Find where the given text appears and provide that cell's center as (x, y) coordinate. 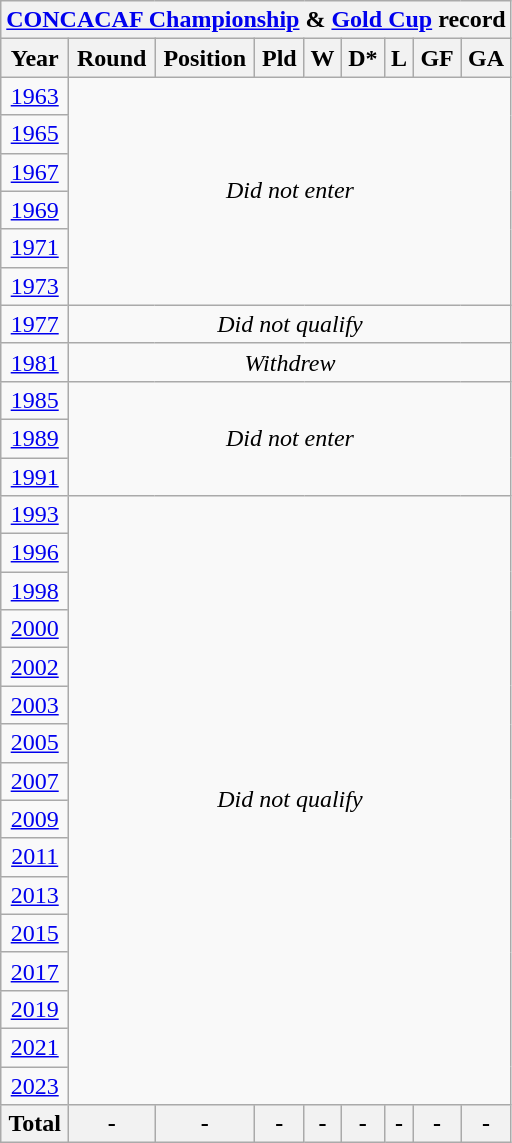
1998 (35, 591)
1993 (35, 515)
2007 (35, 781)
D* (362, 58)
2013 (35, 895)
2005 (35, 743)
1967 (35, 172)
Pld (280, 58)
1963 (35, 96)
Position (205, 58)
2019 (35, 1009)
2003 (35, 705)
1991 (35, 477)
L (398, 58)
2009 (35, 819)
Year (35, 58)
1996 (35, 553)
2015 (35, 933)
GF (436, 58)
2023 (35, 1085)
1981 (35, 362)
1985 (35, 400)
Total (35, 1124)
GA (486, 58)
1969 (35, 210)
2017 (35, 971)
CONCACAF Championship & Gold Cup record (256, 20)
Withdrew (290, 362)
1977 (35, 324)
2011 (35, 857)
2021 (35, 1047)
1965 (35, 134)
1989 (35, 438)
W (322, 58)
2000 (35, 629)
1973 (35, 286)
2002 (35, 667)
Round (112, 58)
1971 (35, 248)
